Return the (X, Y) coordinate for the center point of the cell that contains the specified text.  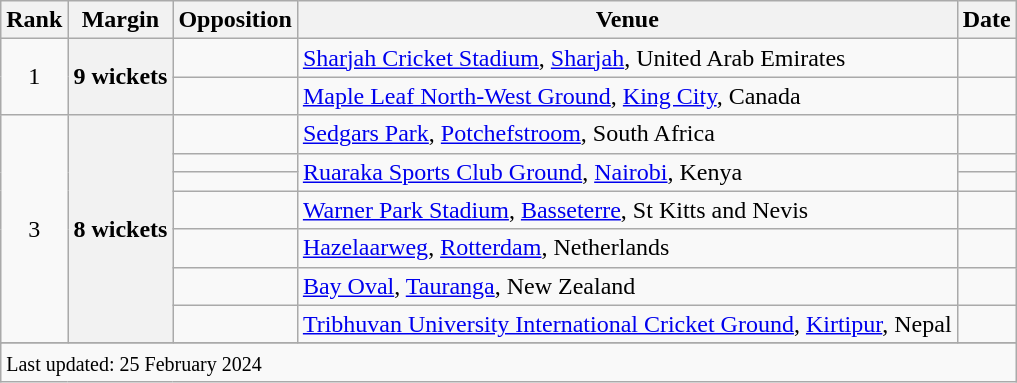
Tribhuvan University International Cricket Ground, Kirtipur, Nepal (627, 324)
Margin (120, 20)
Maple Leaf North-West Ground, King City, Canada (627, 96)
Sharjah Cricket Stadium, Sharjah, United Arab Emirates (627, 58)
Hazelaarweg, Rotterdam, Netherlands (627, 248)
Opposition (235, 20)
Venue (627, 20)
Rank (34, 20)
9 wickets (120, 77)
Bay Oval, Tauranga, New Zealand (627, 286)
8 wickets (120, 229)
1 (34, 77)
Sedgars Park, Potchefstroom, South Africa (627, 134)
Ruaraka Sports Club Ground, Nairobi, Kenya (627, 172)
Date (986, 20)
3 (34, 229)
Warner Park Stadium, Basseterre, St Kitts and Nevis (627, 210)
Last updated: 25 February 2024 (508, 362)
